Output the (x, y) coordinate of the center of the cell containing the given text.  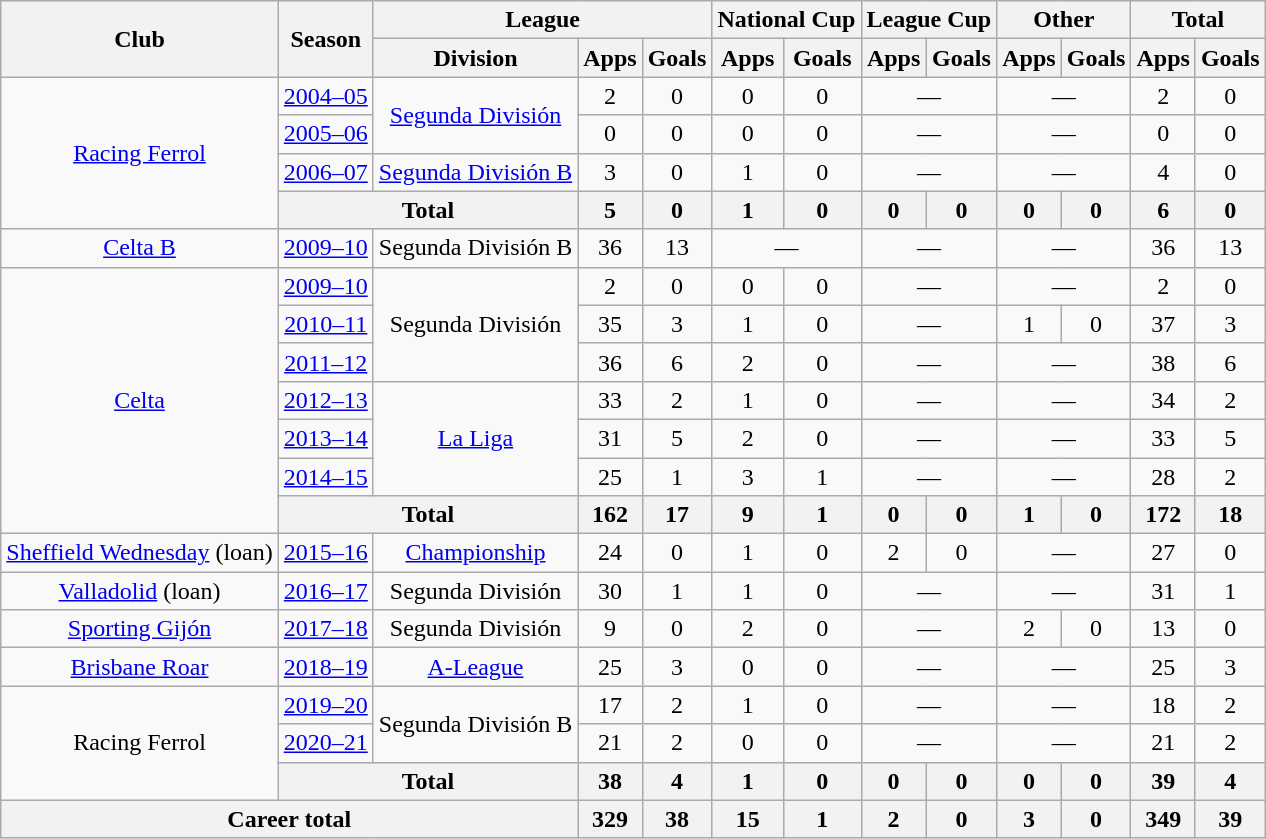
2018–19 (326, 667)
2004–05 (326, 96)
37 (1163, 324)
Valladolid (loan) (140, 591)
2011–12 (326, 362)
Sporting Gijón (140, 629)
35 (610, 324)
Club (140, 39)
27 (1163, 553)
15 (748, 819)
162 (610, 515)
2012–13 (326, 400)
2014–15 (326, 477)
24 (610, 553)
La Liga (475, 438)
Celta B (140, 248)
2020–21 (326, 743)
28 (1163, 477)
2005–06 (326, 134)
2010–11 (326, 324)
Season (326, 39)
Celta (140, 400)
2016–17 (326, 591)
30 (610, 591)
2006–07 (326, 172)
League (542, 20)
Brisbane Roar (140, 667)
2013–14 (326, 438)
34 (1163, 400)
Career total (290, 819)
172 (1163, 515)
A-League (475, 667)
Championship (475, 553)
National Cup (786, 20)
329 (610, 819)
Division (475, 58)
2017–18 (326, 629)
League Cup (929, 20)
Sheffield Wednesday (loan) (140, 553)
2019–20 (326, 705)
2015–16 (326, 553)
349 (1163, 819)
Other (1064, 20)
